Find where the given text appears and provide that cell's center as (x, y) coordinate. 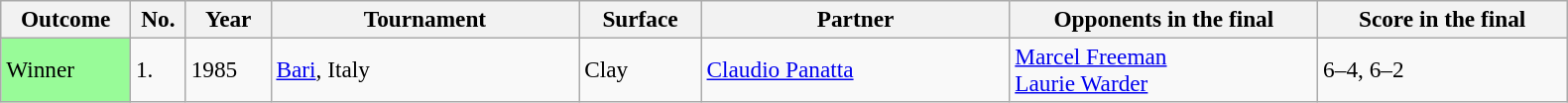
Clay (641, 69)
1. (159, 69)
1985 (228, 69)
Outcome (65, 19)
Bari, Italy (424, 69)
Year (228, 19)
No. (159, 19)
Surface (641, 19)
6–4, 6–2 (1442, 69)
Opponents in the final (1164, 19)
Tournament (424, 19)
Score in the final (1442, 19)
Partner (855, 19)
Marcel Freeman Laurie Warder (1164, 69)
Claudio Panatta (855, 69)
Winner (65, 69)
